Capture the cell that displays the provided text and extract its (x, y) central coordinate. 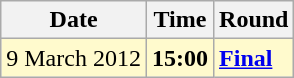
Time (180, 20)
Date (74, 20)
Final (254, 58)
15:00 (180, 58)
9 March 2012 (74, 58)
Round (254, 20)
